Output the (X, Y) coordinate of the center of the cell containing the given text.  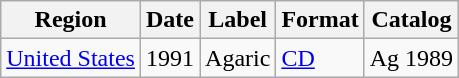
Catalog (411, 20)
Format (320, 20)
Date (170, 20)
Ag 1989 (411, 58)
1991 (170, 58)
United States (71, 58)
Agaric (238, 58)
Label (238, 20)
CD (320, 58)
Region (71, 20)
